Scan for the cell matching the given text and deliver its [X, Y] coordinate at center. 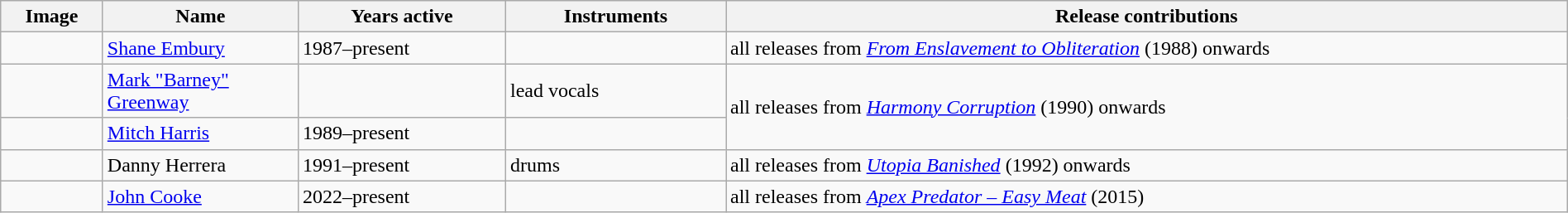
John Cooke [200, 196]
all releases from Utopia Banished (1992) onwards [1147, 165]
all releases from From Enslavement to Obliteration (1988) onwards [1147, 48]
Shane Embury [200, 48]
1991–present [402, 165]
lead vocals [615, 91]
Danny Herrera [200, 165]
Mitch Harris [200, 133]
Years active [402, 17]
drums [615, 165]
Instruments [615, 17]
Name [200, 17]
all releases from Harmony Corruption (1990) onwards [1147, 106]
all releases from Apex Predator – Easy Meat (2015) [1147, 196]
1989–present [402, 133]
2022–present [402, 196]
Image [52, 17]
Mark "Barney" Greenway [200, 91]
Release contributions [1147, 17]
1987–present [402, 48]
